For the text-containing cell, return its midpoint in [x, y] coordinate format. 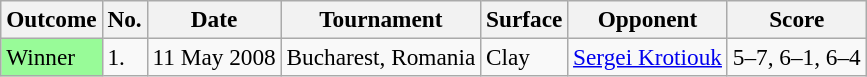
Date [214, 19]
Opponent [648, 19]
11 May 2008 [214, 57]
5–7, 6–1, 6–4 [796, 57]
Clay [524, 57]
Winner [52, 57]
No. [124, 19]
Bucharest, Romania [381, 57]
Score [796, 19]
Outcome [52, 19]
1. [124, 57]
Tournament [381, 19]
Surface [524, 19]
Sergei Krotiouk [648, 57]
